Determine the [X, Y] coordinate at the center of the cell enclosing the given text.  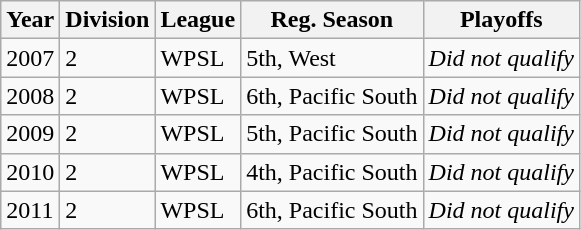
Year [30, 20]
2007 [30, 58]
2010 [30, 172]
2008 [30, 96]
Playoffs [501, 20]
Division [108, 20]
League [198, 20]
2009 [30, 134]
5th, West [332, 58]
5th, Pacific South [332, 134]
4th, Pacific South [332, 172]
2011 [30, 210]
Reg. Season [332, 20]
